Identify which cell holds the provided text, then report its [X, Y] central coordinate. 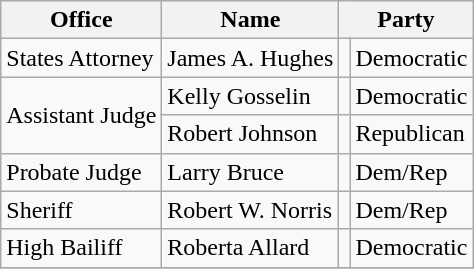
Larry Bruce [250, 172]
Sheriff [82, 210]
Office [82, 20]
Roberta Allard [250, 248]
Robert W. Norris [250, 210]
Name [250, 20]
Kelly Gosselin [250, 96]
Party [406, 20]
States Attorney [82, 58]
Assistant Judge [82, 115]
Probate Judge [82, 172]
James A. Hughes [250, 58]
Republican [412, 134]
High Bailiff [82, 248]
Robert Johnson [250, 134]
